Provide the (X, Y) coordinate of the cell's center where the given text is located.  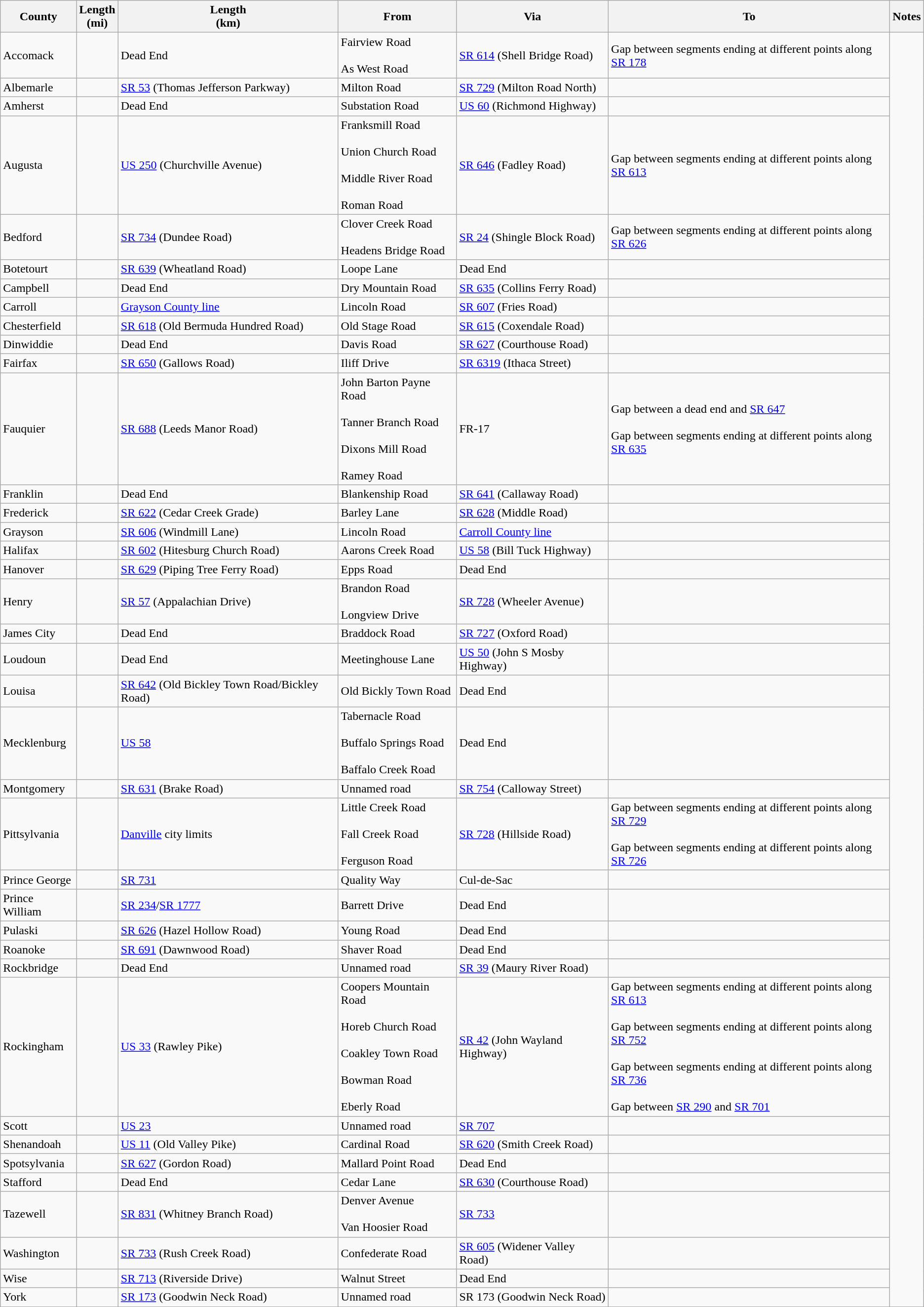
Barley Lane (397, 513)
Franksmill RoadUnion Church RoadMiddle River RoadRoman Road (397, 165)
Milton Road (397, 87)
US 50 (John S Mosby Highway) (533, 659)
SR 618 (Old Bermuda Hundred Road) (228, 325)
Gap between segments ending at different points along SR 178 (749, 55)
US 33 (Rawley Pike) (228, 1047)
SR 234/SR 1777 (228, 905)
SR 607 (Fries Road) (533, 307)
Campbell (38, 288)
Washington (38, 1253)
Carroll County line (533, 532)
Blankenship Road (397, 494)
SR 688 (Leeds Manor Road) (228, 429)
SR 733 (533, 1214)
Coopers Mountain RoadHoreb Church RoadCoakley Town RoadBowman RoadEberly Road (397, 1047)
Rockingham (38, 1047)
Hanover (38, 569)
SR 39 (Maury River Road) (533, 968)
SR 53 (Thomas Jefferson Parkway) (228, 87)
Confederate Road (397, 1253)
SR 642 (Old Bickley Town Road/Bickley Road) (228, 691)
Loope Lane (397, 269)
Louisa (38, 691)
US 250 (Churchville Avenue) (228, 165)
Pittsylvania (38, 834)
SR 734 (Dundee Road) (228, 237)
Iliff Drive (397, 363)
SR 650 (Gallows Road) (228, 363)
James City (38, 634)
Gap between segments ending at different points along SR 626 (749, 237)
Walnut Street (397, 1278)
Bedford (38, 237)
SR 629 (Piping Tree Ferry Road) (228, 569)
SR 24 (Shingle Block Road) (533, 237)
Old Stage Road (397, 325)
Grayson County line (228, 307)
Length(km) (228, 17)
Shenandoah (38, 1145)
Prince George (38, 879)
Davis Road (397, 344)
Augusta (38, 165)
John Barton Payne RoadTanner Branch RoadDixons Mill RoadRamey Road (397, 429)
Fairview RoadAs West Road (397, 55)
SR 728 (Wheeler Avenue) (533, 601)
US 58 (Bill Tuck Highway) (533, 551)
Rockbridge (38, 968)
SR 6319 (Ithaca Street) (533, 363)
To (749, 17)
Epps Road (397, 569)
Substation Road (397, 106)
Carroll (38, 307)
Stafford (38, 1182)
US 58 (228, 743)
Via (533, 17)
SR 606 (Windmill Lane) (228, 532)
Botetourt (38, 269)
US 23 (228, 1126)
Old Bickly Town Road (397, 691)
Shaver Road (397, 950)
SR 622 (Cedar Creek Grade) (228, 513)
Wise (38, 1278)
SR 630 (Courthouse Road) (533, 1182)
SR 727 (Oxford Road) (533, 634)
Chesterfield (38, 325)
SR 641 (Callaway Road) (533, 494)
FR-17 (533, 429)
SR 731 (228, 879)
Meetinghouse Lane (397, 659)
Frederick (38, 513)
SR 626 (Hazel Hollow Road) (228, 930)
Clover Creek RoadHeadens Bridge Road (397, 237)
SR 615 (Coxendale Road) (533, 325)
SR 831 (Whitney Branch Road) (228, 1214)
SR 620 (Smith Creek Road) (533, 1145)
SR 631 (Brake Road) (228, 789)
Braddock Road (397, 634)
SR 614 (Shell Bridge Road) (533, 55)
Brandon RoadLongview Drive (397, 601)
SR 605 (Widener Valley Road) (533, 1253)
SR 754 (Calloway Street) (533, 789)
Halifax (38, 551)
Danville city limits (228, 834)
Aarons Creek Road (397, 551)
Roanoke (38, 950)
Pulaski (38, 930)
From (397, 17)
US 11 (Old Valley Pike) (228, 1145)
Denver AvenueVan Hoosier Road (397, 1214)
Young Road (397, 930)
Accomack (38, 55)
Albemarle (38, 87)
Mecklenburg (38, 743)
SR 42 (John Wayland Highway) (533, 1047)
SR 728 (Hillside Road) (533, 834)
Barrett Drive (397, 905)
Henry (38, 601)
Tazewell (38, 1214)
Amherst (38, 106)
SR 733 (Rush Creek Road) (228, 1253)
SR 602 (Hitesburg Church Road) (228, 551)
Spotsylvania (38, 1163)
Prince William (38, 905)
Little Creek RoadFall Creek RoadFerguson Road (397, 834)
SR 646 (Fadley Road) (533, 165)
York (38, 1297)
Scott (38, 1126)
US 60 (Richmond Highway) (533, 106)
Cul-de-Sac (533, 879)
Tabernacle RoadBuffalo Springs RoadBaffalo Creek Road (397, 743)
Gap between a dead end and SR 647Gap between segments ending at different points along SR 635 (749, 429)
SR 628 (Middle Road) (533, 513)
SR 729 (Milton Road North) (533, 87)
SR 713 (Riverside Drive) (228, 1278)
SR 639 (Wheatland Road) (228, 269)
SR 691 (Dawnwood Road) (228, 950)
Cedar Lane (397, 1182)
SR 635 (Collins Ferry Road) (533, 288)
Dinwiddie (38, 344)
Dry Mountain Road (397, 288)
Gap between segments ending at different points along SR 729Gap between segments ending at different points along SR 726 (749, 834)
Grayson (38, 532)
Franklin (38, 494)
SR 57 (Appalachian Drive) (228, 601)
SR 707 (533, 1126)
Mallard Point Road (397, 1163)
Gap between segments ending at different points along SR 613 (749, 165)
Cardinal Road (397, 1145)
Notes (907, 17)
SR 627 (Courthouse Road) (533, 344)
Fairfax (38, 363)
SR 627 (Gordon Road) (228, 1163)
Loudoun (38, 659)
Fauquier (38, 429)
Length(mi) (97, 17)
Montgomery (38, 789)
County (38, 17)
Quality Way (397, 879)
